Identify which cell holds the provided text, then report its (X, Y) central coordinate. 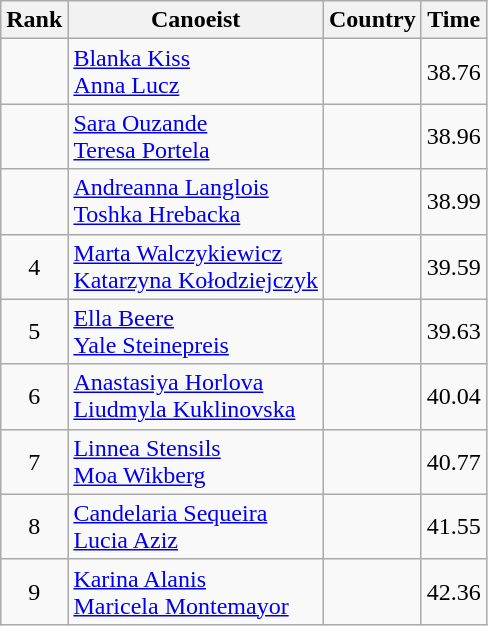
Blanka KissAnna Lucz (196, 72)
40.77 (454, 462)
Ella BeereYale Steinepreis (196, 332)
Rank (34, 20)
Marta WalczykiewiczKatarzyna Kołodziejczyk (196, 266)
39.59 (454, 266)
Country (372, 20)
41.55 (454, 526)
42.36 (454, 592)
38.99 (454, 202)
Sara OuzandeTeresa Portela (196, 136)
Anastasiya HorlovaLiudmyla Kuklinovska (196, 396)
Canoeist (196, 20)
Time (454, 20)
39.63 (454, 332)
Candelaria SequeiraLucia Aziz (196, 526)
Andreanna LangloisToshka Hrebacka (196, 202)
7 (34, 462)
Linnea StensilsMoa Wikberg (196, 462)
Karina AlanisMaricela Montemayor (196, 592)
6 (34, 396)
5 (34, 332)
9 (34, 592)
38.76 (454, 72)
4 (34, 266)
8 (34, 526)
38.96 (454, 136)
40.04 (454, 396)
